Scan for the cell matching the given text and deliver its [x, y] coordinate at center. 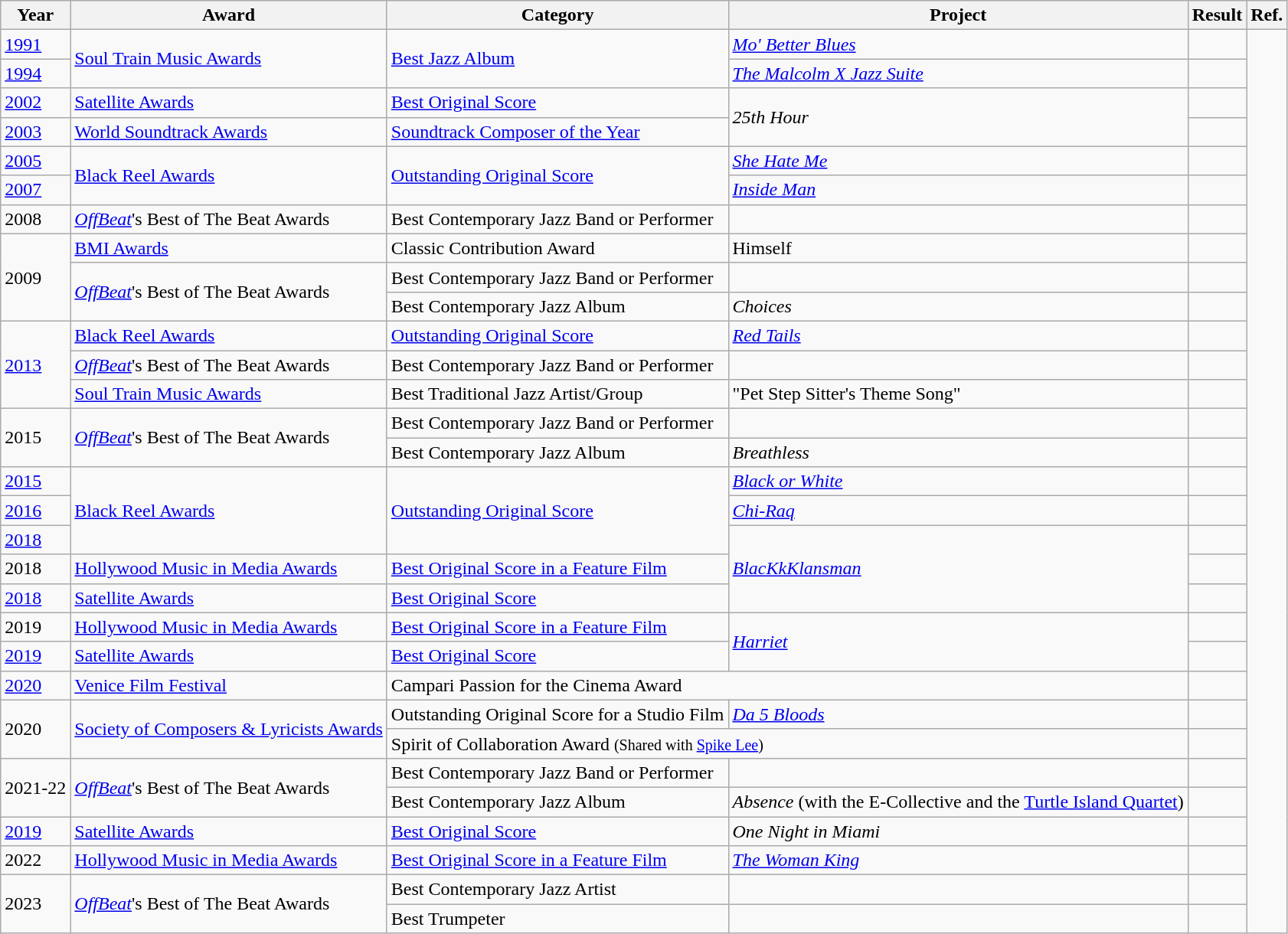
Project [958, 15]
2007 [35, 190]
Society of Composers & Lyricists Awards [229, 729]
Himself [958, 248]
Harriet [958, 642]
Soundtrack Composer of the Year [557, 132]
Black or White [958, 482]
Award [229, 15]
2003 [35, 132]
Ref. [1267, 15]
Classic Contribution Award [557, 248]
Best Contemporary Jazz Artist [557, 890]
Red Tails [958, 335]
2013 [35, 364]
Result [1217, 15]
2002 [35, 103]
Absence (with the E-Collective and the Turtle Island Quartet) [958, 802]
25th Hour [958, 117]
Best Traditional Jazz Artist/Group [557, 394]
"Pet Step Sitter's Theme Song" [958, 394]
Campari Passion for the Cinema Award [787, 685]
2022 [35, 861]
Year [35, 15]
BMI Awards [229, 248]
Da 5 Bloods [958, 714]
She Hate Me [958, 161]
2016 [35, 511]
World Soundtrack Awards [229, 132]
Category [557, 15]
1991 [35, 44]
Choices [958, 306]
Best Trumpeter [557, 919]
Chi-Raq [958, 511]
Spirit of Collaboration Award (Shared with Spike Lee) [787, 743]
Venice Film Festival [229, 685]
Best Jazz Album [557, 59]
2023 [35, 904]
Inside Man [958, 190]
2005 [35, 161]
The Woman King [958, 861]
Mo' Better Blues [958, 44]
2008 [35, 219]
2009 [35, 277]
BlacKkKlansman [958, 569]
One Night in Miami [958, 831]
Breathless [958, 452]
1994 [35, 73]
2021-22 [35, 787]
Outstanding Original Score for a Studio Film [557, 714]
The Malcolm X Jazz Suite [958, 73]
